Determine the (X, Y) coordinate at the center of the cell enclosing the given text.  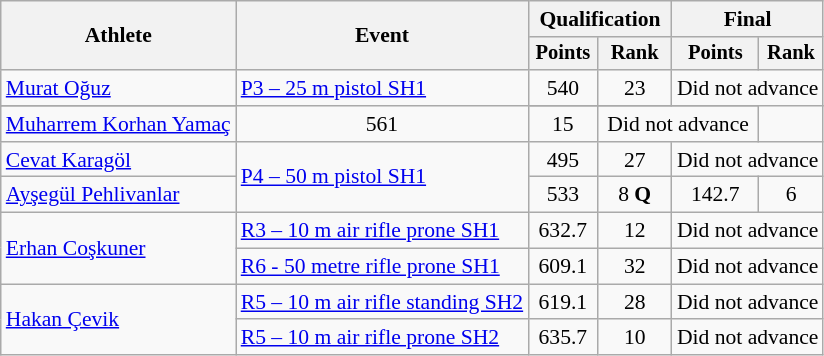
8 Q (635, 195)
Cevat Karagöl (118, 160)
R5 – 10 m air rifle prone SH2 (382, 338)
142.7 (716, 195)
533 (562, 195)
23 (635, 88)
15 (562, 124)
R3 – 10 m air rifle prone SH1 (382, 231)
Ayşegül Pehlivanlar (118, 195)
10 (635, 338)
Athlete (118, 36)
27 (635, 160)
P3 – 25 m pistol SH1 (382, 88)
632.7 (562, 231)
R6 - 50 metre rifle prone SH1 (382, 267)
609.1 (562, 267)
Murat Oğuz (118, 88)
540 (562, 88)
28 (635, 302)
635.7 (562, 338)
Qualification (600, 19)
Hakan Çevik (118, 320)
619.1 (562, 302)
Event (382, 36)
Muharrem Korhan Yamaç (118, 124)
561 (382, 124)
12 (635, 231)
Erhan Coşkuner (118, 248)
P4 – 50 m pistol SH1 (382, 178)
R5 – 10 m air rifle standing SH2 (382, 302)
495 (562, 160)
Final (748, 19)
32 (635, 267)
6 (792, 195)
